Pinpoint the cell where the given text exists, returning its [x, y] midpoint coordinate. 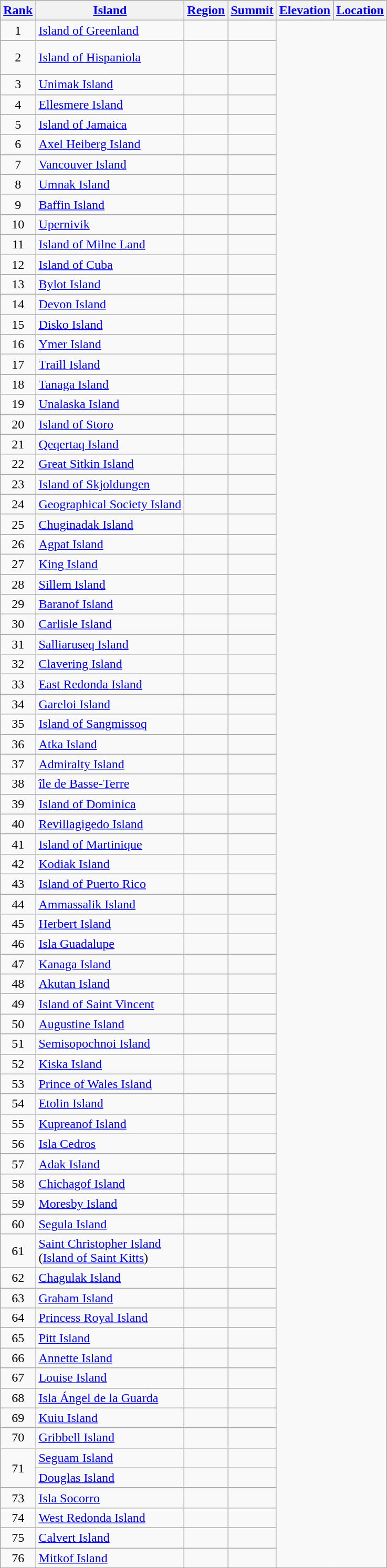
2 [18, 58]
Upernivik [110, 224]
8 [18, 184]
Qeqertaq Island [110, 444]
Island of Dominica [110, 804]
1 [18, 30]
46 [18, 944]
65 [18, 1338]
Seguam Island [110, 1458]
76 [18, 1558]
Kupreanof Island [110, 1124]
10 [18, 224]
Kanaga Island [110, 964]
Ellesmere Island [110, 104]
60 [18, 1224]
Island of Storo [110, 424]
53 [18, 1084]
37 [18, 764]
9 [18, 204]
54 [18, 1104]
41 [18, 844]
Location [360, 11]
Princess Royal Island [110, 1318]
Region [206, 11]
Chagulak Island [110, 1278]
Vancouver Island [110, 164]
64 [18, 1318]
11 [18, 244]
Salliaruseq Island [110, 644]
59 [18, 1204]
Sillem Island [110, 584]
Isla Ángel de la Guarda [110, 1398]
Island of Greenland [110, 30]
47 [18, 964]
Chuginadak Island [110, 524]
Disko Island [110, 325]
Traill Island [110, 364]
32 [18, 664]
Graham Island [110, 1298]
6 [18, 144]
Island of Saint Vincent [110, 1004]
73 [18, 1498]
74 [18, 1518]
Unalaska Island [110, 404]
49 [18, 1004]
Etolin Island [110, 1104]
20 [18, 424]
12 [18, 264]
69 [18, 1418]
56 [18, 1144]
Island of Cuba [110, 264]
58 [18, 1184]
Agpat Island [110, 544]
Mitkof Island [110, 1558]
Rank [18, 11]
55 [18, 1124]
Island of Martinique [110, 844]
Island of Sangmissoq [110, 724]
38 [18, 784]
Semisopochnoi Island [110, 1044]
Kodiak Island [110, 864]
East Redonda Island [110, 684]
48 [18, 984]
34 [18, 704]
Saint Christopher Island(Island of Saint Kitts) [110, 1251]
63 [18, 1298]
Tanaga Island [110, 384]
Baranof Island [110, 604]
Bylot Island [110, 285]
5 [18, 124]
Kuiu Island [110, 1418]
Atka Island [110, 744]
Island of Jamaica [110, 124]
Geographical Society Island [110, 504]
Unimak Island [110, 85]
70 [18, 1438]
Island of Skjoldungen [110, 484]
43 [18, 884]
Kiska Island [110, 1064]
23 [18, 484]
Gareloi Island [110, 704]
Akutan Island [110, 984]
36 [18, 744]
67 [18, 1378]
Umnak Island [110, 184]
62 [18, 1278]
66 [18, 1358]
19 [18, 404]
26 [18, 544]
King Island [110, 564]
Clavering Island [110, 664]
31 [18, 644]
14 [18, 305]
21 [18, 444]
57 [18, 1164]
27 [18, 564]
7 [18, 164]
28 [18, 584]
61 [18, 1251]
51 [18, 1044]
Herbert Island [110, 924]
24 [18, 504]
Douglas Island [110, 1478]
Revillagigedo Island [110, 824]
4 [18, 104]
île de Basse-Terre [110, 784]
35 [18, 724]
22 [18, 464]
40 [18, 824]
50 [18, 1024]
Elevation [305, 11]
71 [18, 1468]
15 [18, 325]
Chichagof Island [110, 1184]
Louise Island [110, 1378]
33 [18, 684]
Summit [252, 11]
45 [18, 924]
Admiralty Island [110, 764]
Gribbell Island [110, 1438]
Axel Heiberg Island [110, 144]
39 [18, 804]
Calvert Island [110, 1538]
68 [18, 1398]
Isla Guadalupe [110, 944]
Adak Island [110, 1164]
18 [18, 384]
Ammassalik Island [110, 904]
16 [18, 344]
3 [18, 85]
Island of Puerto Rico [110, 884]
Pitt Island [110, 1338]
Devon Island [110, 305]
75 [18, 1538]
Moresby Island [110, 1204]
Island [110, 11]
Great Sitkin Island [110, 464]
Island of Hispaniola [110, 58]
25 [18, 524]
42 [18, 864]
Ymer Island [110, 344]
17 [18, 364]
Annette Island [110, 1358]
Carlisle Island [110, 624]
52 [18, 1064]
44 [18, 904]
Isla Socorro [110, 1498]
Augustine Island [110, 1024]
Baffin Island [110, 204]
30 [18, 624]
West Redonda Island [110, 1518]
Segula Island [110, 1224]
Island of Milne Land [110, 244]
29 [18, 604]
13 [18, 285]
Isla Cedros [110, 1144]
Prince of Wales Island [110, 1084]
